Scan for the cell matching the given text and deliver its [x, y] coordinate at center. 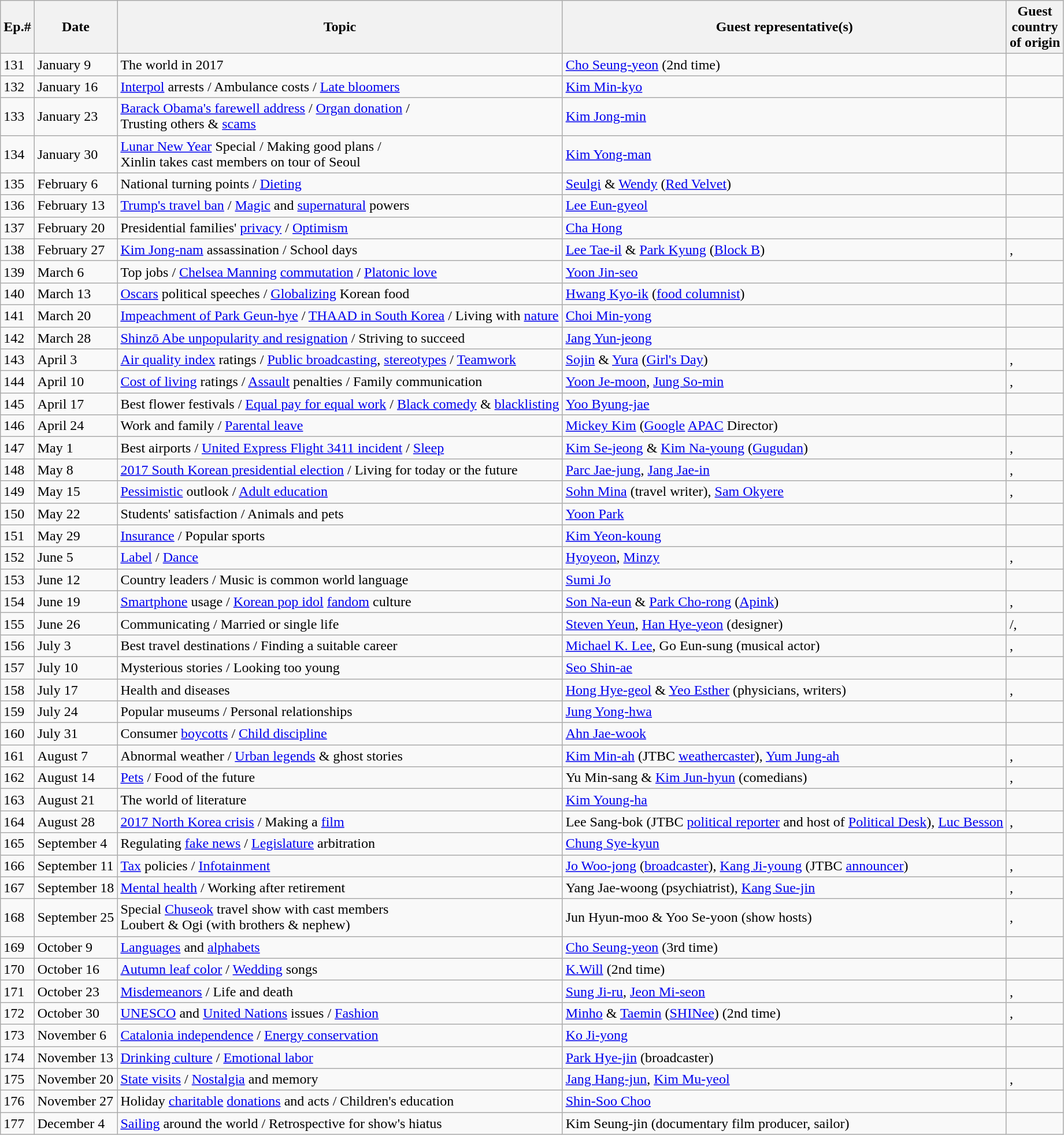
156 [17, 646]
Hwang Kyo-ik (food columnist) [784, 294]
143 [17, 360]
March 6 [76, 272]
/, [1035, 624]
Jun Hyun-moo & Yoo Se-yoon (show hosts) [784, 918]
Pets / Food of the future [340, 778]
Kim Yeon-koung [784, 536]
Michael K. Lee, Go Eun-sung (musical actor) [784, 646]
July 31 [76, 734]
Smartphone usage / Korean pop idol fandom culture [340, 602]
February 13 [76, 206]
Health and diseases [340, 689]
177 [17, 1123]
Jung Yong-hwa [784, 712]
March 28 [76, 338]
Jang Hang-jun, Kim Mu-yeol [784, 1080]
Choi Min-yong [784, 316]
Languages and alphabets [340, 947]
July 24 [76, 712]
160 [17, 734]
The world of literature [340, 800]
169 [17, 947]
Ahn Jae-wook [784, 734]
Kim Jong-min [784, 117]
145 [17, 404]
May 15 [76, 492]
Sung Ji-ru, Jeon Mi-seon [784, 991]
April 24 [76, 426]
Regulating fake news / Legislature arbitration [340, 844]
Students' satisfaction / Animals and pets [340, 514]
Mental health / Working after retirement [340, 888]
2017 North Korea crisis / Making a film [340, 822]
Abnormal weather / Urban legends & ghost stories [340, 756]
131 [17, 65]
Consumer boycotts / Child discipline [340, 734]
Drinking culture / Emotional labor [340, 1057]
Label / Dance [340, 558]
February 6 [76, 184]
Park Hye-jin (broadcaster) [784, 1057]
139 [17, 272]
May 8 [76, 470]
Hong Hye-geol & Yeo Esther (physicians, writers) [784, 689]
146 [17, 426]
August 28 [76, 822]
K.Will (2nd time) [784, 969]
Air quality index ratings / Public broadcasting, stereotypes / Teamwork [340, 360]
July 3 [76, 646]
Hyoyeon, Minzy [784, 558]
133 [17, 117]
Jang Yun-jeong [784, 338]
Pessimistic outlook / Adult education [340, 492]
Date [76, 27]
137 [17, 228]
176 [17, 1101]
Yu Min-sang & Kim Jun-hyun (comedians) [784, 778]
November 6 [76, 1035]
October 23 [76, 991]
September 11 [76, 866]
Cho Seung-yeon (2nd time) [784, 65]
Guest representative(s) [784, 27]
164 [17, 822]
Guestcountryof origin [1035, 27]
Special Chuseok travel show with cast membersLoubert & Ogi (with brothers & nephew) [340, 918]
National turning points / Dieting [340, 184]
May 1 [76, 448]
Lee Sang-bok (JTBC political reporter and host of Political Desk), Luc Besson [784, 822]
Yoon Je-moon, Jung So-min [784, 382]
132 [17, 87]
168 [17, 918]
January 9 [76, 65]
Kim Jong-nam assassination / School days [340, 250]
August 7 [76, 756]
June 26 [76, 624]
June 12 [76, 580]
Steven Yeun, Han Hye-yeon (designer) [784, 624]
150 [17, 514]
174 [17, 1057]
Shinzō Abe unpopularity and resignation / Striving to succeed [340, 338]
175 [17, 1080]
December 4 [76, 1123]
April 3 [76, 360]
November 20 [76, 1080]
167 [17, 888]
135 [17, 184]
Impeachment of Park Geun-hye / THAAD in South Korea / Living with nature [340, 316]
165 [17, 844]
State visits / Nostalgia and memory [340, 1080]
Best flower festivals / Equal pay for equal work / Black comedy & blacklisting [340, 404]
Kim Min-kyo [784, 87]
Best airports / United Express Flight 3411 incident / Sleep [340, 448]
Chung Sye-kyun [784, 844]
142 [17, 338]
July 17 [76, 689]
November 13 [76, 1057]
144 [17, 382]
Seulgi & Wendy (Red Velvet) [784, 184]
August 14 [76, 778]
Lee Tae-il & Park Kyung (Block B) [784, 250]
Kim Yong-man [784, 154]
Autumn leaf color / Wedding songs [340, 969]
Son Na-eun & Park Cho-rong (Apink) [784, 602]
155 [17, 624]
April 10 [76, 382]
Cost of living ratings / Assault penalties / Family communication [340, 382]
Minho & Taemin (SHINee) (2nd time) [784, 1013]
Kim Young-ha [784, 800]
170 [17, 969]
Misdemeanors / Life and death [340, 991]
Insurance / Popular sports [340, 536]
157 [17, 667]
159 [17, 712]
Parc Jae-jung, Jang Jae-in [784, 470]
November 27 [76, 1101]
Country leaders / Music is common world language [340, 580]
153 [17, 580]
Mysterious stories / Looking too young [340, 667]
163 [17, 800]
Holiday charitable donations and acts / Children's education [340, 1101]
January 30 [76, 154]
September 18 [76, 888]
Yang Jae-woong (psychiatrist), Kang Sue-jin [784, 888]
February 27 [76, 250]
February 20 [76, 228]
148 [17, 470]
January 16 [76, 87]
Barack Obama's farewell address / Organ donation /Trusting others & scams [340, 117]
January 23 [76, 117]
Catalonia independence / Energy conservation [340, 1035]
151 [17, 536]
Ep.# [17, 27]
July 10 [76, 667]
Lunar New Year Special / Making good plans / Xinlin takes cast members on tour of Seoul [340, 154]
Topic [340, 27]
154 [17, 602]
Trump's travel ban / Magic and supernatural powers [340, 206]
October 30 [76, 1013]
March 20 [76, 316]
Yoon Jin-seo [784, 272]
Communicating / Married or single life [340, 624]
Oscars political speeches / Globalizing Korean food [340, 294]
Kim Seung-jin (documentary film producer, sailor) [784, 1123]
Sailing around the world / Retrospective for show's hiatus [340, 1123]
The world in 2017 [340, 65]
UNESCO and United Nations issues / Fashion [340, 1013]
Work and family / Parental leave [340, 426]
June 19 [76, 602]
138 [17, 250]
Yoon Park [784, 514]
141 [17, 316]
October 16 [76, 969]
134 [17, 154]
Kim Se-jeong & Kim Na-young (Gugudan) [784, 448]
Sojin & Yura (Girl's Day) [784, 360]
136 [17, 206]
Interpol arrests / Ambulance costs / Late bloomers [340, 87]
140 [17, 294]
Presidential families' privacy / Optimism [340, 228]
171 [17, 991]
Top jobs / Chelsea Manning commutation / Platonic love [340, 272]
2017 South Korean presidential election / Living for today or the future [340, 470]
166 [17, 866]
Popular museums / Personal relationships [340, 712]
147 [17, 448]
August 21 [76, 800]
October 9 [76, 947]
May 29 [76, 536]
149 [17, 492]
April 17 [76, 404]
Yoo Byung-jae [784, 404]
September 4 [76, 844]
June 5 [76, 558]
162 [17, 778]
Cho Seung-yeon (3rd time) [784, 947]
Sohn Mina (travel writer), Sam Okyere [784, 492]
Lee Eun-gyeol [784, 206]
173 [17, 1035]
Sumi Jo [784, 580]
September 25 [76, 918]
May 22 [76, 514]
Ko Ji-yong [784, 1035]
Best travel destinations / Finding a suitable career [340, 646]
March 13 [76, 294]
158 [17, 689]
Tax policies / Infotainment [340, 866]
152 [17, 558]
Seo Shin-ae [784, 667]
Jo Woo-jong (broadcaster), Kang Ji-young (JTBC announcer) [784, 866]
161 [17, 756]
Mickey Kim (Google APAC Director) [784, 426]
172 [17, 1013]
Cha Hong [784, 228]
Kim Min-ah (JTBC weathercaster), Yum Jung-ah [784, 756]
Shin-Soo Choo [784, 1101]
